Detect which cell encompasses the target text, then output its (x, y) center coordinate. 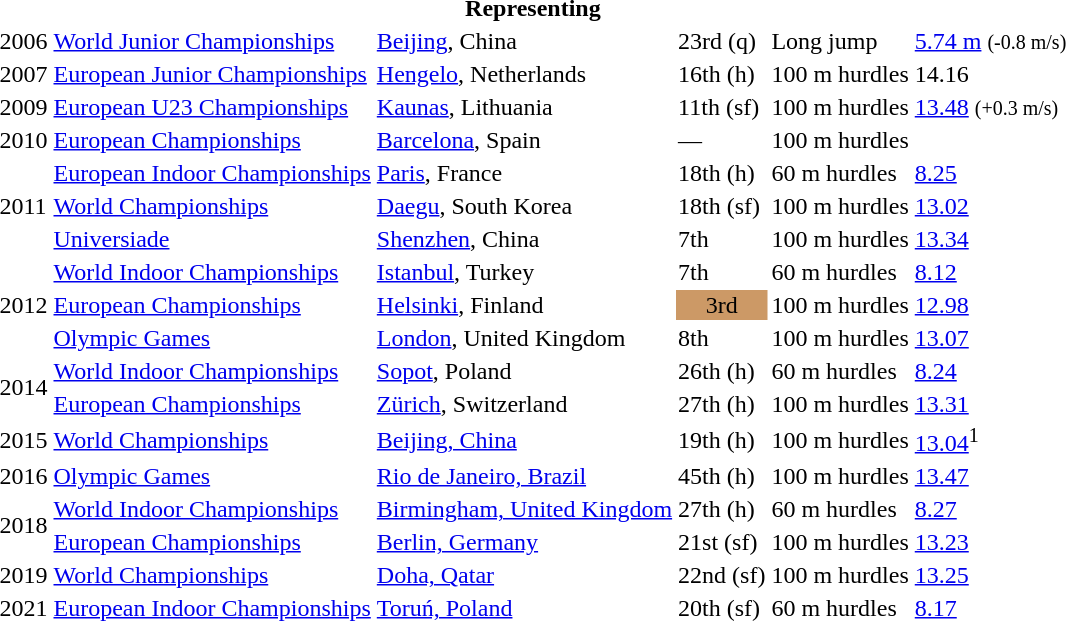
European Junior Championships (212, 74)
3rd (722, 305)
18th (sf) (722, 206)
Universiade (212, 239)
21st (sf) (722, 542)
18th (h) (722, 173)
23rd (q) (722, 41)
Sopot, Poland (524, 371)
Barcelona, Spain (524, 140)
11th (sf) (722, 107)
— (722, 140)
45th (h) (722, 476)
Long jump (840, 41)
16th (h) (722, 74)
Berlin, Germany (524, 542)
Istanbul, Turkey (524, 272)
Daegu, South Korea (524, 206)
19th (h) (722, 440)
Helsinki, Finland (524, 305)
World Junior Championships (212, 41)
Birmingham, United Kingdom (524, 509)
Hengelo, Netherlands (524, 74)
26th (h) (722, 371)
Zürich, Switzerland (524, 404)
Shenzhen, China (524, 239)
Kaunas, Lithuania (524, 107)
22nd (sf) (722, 575)
8th (722, 338)
European U23 Championships (212, 107)
London, United Kingdom (524, 338)
Doha, Qatar (524, 575)
European Indoor Championships (212, 173)
Paris, France (524, 173)
Rio de Janeiro, Brazil (524, 476)
